Determine the (X, Y) coordinate at the center of the cell enclosing the given text.  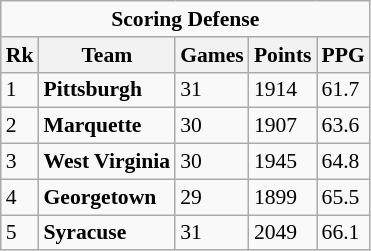
65.5 (344, 197)
66.1 (344, 233)
61.7 (344, 90)
1945 (283, 162)
29 (212, 197)
Rk (20, 55)
1 (20, 90)
1914 (283, 90)
West Virginia (106, 162)
2 (20, 126)
64.8 (344, 162)
Georgetown (106, 197)
5 (20, 233)
Scoring Defense (186, 19)
Pittsburgh (106, 90)
1899 (283, 197)
PPG (344, 55)
Games (212, 55)
4 (20, 197)
3 (20, 162)
63.6 (344, 126)
Team (106, 55)
Syracuse (106, 233)
Marquette (106, 126)
Points (283, 55)
1907 (283, 126)
2049 (283, 233)
